Find where the given text appears and provide that cell's center as (x, y) coordinate. 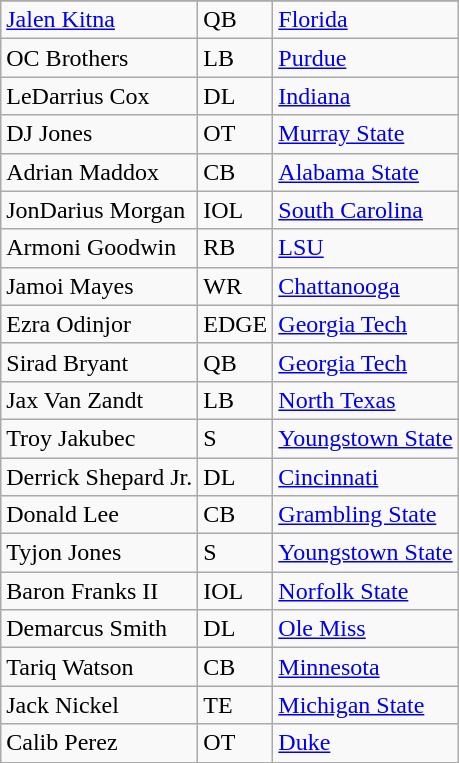
JonDarius Morgan (100, 210)
Purdue (366, 58)
Michigan State (366, 705)
DJ Jones (100, 134)
Jamoi Mayes (100, 286)
OC Brothers (100, 58)
Grambling State (366, 515)
LSU (366, 248)
WR (236, 286)
Armoni Goodwin (100, 248)
Sirad Bryant (100, 362)
EDGE (236, 324)
Chattanooga (366, 286)
Indiana (366, 96)
Adrian Maddox (100, 172)
Tyjon Jones (100, 553)
Jax Van Zandt (100, 400)
Troy Jakubec (100, 438)
Norfolk State (366, 591)
North Texas (366, 400)
Derrick Shepard Jr. (100, 477)
Jalen Kitna (100, 20)
Alabama State (366, 172)
Ezra Odinjor (100, 324)
South Carolina (366, 210)
Tariq Watson (100, 667)
Jack Nickel (100, 705)
LeDarrius Cox (100, 96)
Minnesota (366, 667)
Donald Lee (100, 515)
Baron Franks II (100, 591)
Murray State (366, 134)
Ole Miss (366, 629)
Florida (366, 20)
Cincinnati (366, 477)
TE (236, 705)
RB (236, 248)
Calib Perez (100, 743)
Demarcus Smith (100, 629)
Duke (366, 743)
